Output the (X, Y) coordinate of the center of the cell containing the given text.  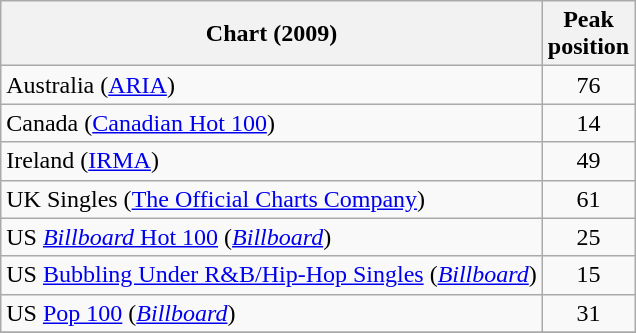
61 (588, 199)
Ireland (IRMA) (272, 161)
Australia (ARIA) (272, 85)
Chart (2009) (272, 34)
49 (588, 161)
31 (588, 313)
14 (588, 123)
US Bubbling Under R&B/Hip-Hop Singles (Billboard) (272, 275)
76 (588, 85)
25 (588, 237)
15 (588, 275)
US Billboard Hot 100 (Billboard) (272, 237)
Peakposition (588, 34)
Canada (Canadian Hot 100) (272, 123)
UK Singles (The Official Charts Company) (272, 199)
US Pop 100 (Billboard) (272, 313)
